Return the [X, Y] coordinate for the center point of the cell that contains the specified text.  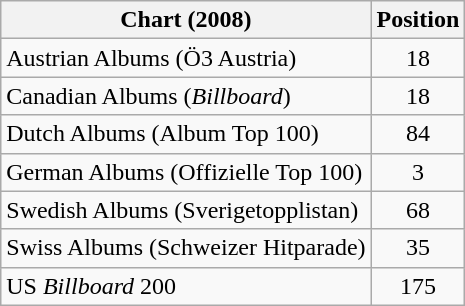
Dutch Albums (Album Top 100) [186, 134]
68 [418, 210]
US Billboard 200 [186, 286]
3 [418, 172]
Swedish Albums (Sverigetopplistan) [186, 210]
Canadian Albums (Billboard) [186, 96]
Chart (2008) [186, 20]
Position [418, 20]
Austrian Albums (Ö3 Austria) [186, 58]
175 [418, 286]
35 [418, 248]
Swiss Albums (Schweizer Hitparade) [186, 248]
84 [418, 134]
German Albums (Offizielle Top 100) [186, 172]
